For the text-containing cell, return its midpoint in [x, y] coordinate format. 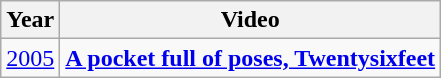
A pocket full of poses, Twentysixfeet [250, 58]
Year [30, 20]
Video [250, 20]
2005 [30, 58]
